Output the (x, y) coordinate of the center of the cell containing the given text.  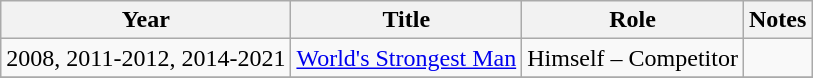
Role (633, 20)
Notes (777, 20)
2008, 2011-2012, 2014-2021 (146, 58)
Himself – Competitor (633, 58)
World's Strongest Man (406, 58)
Year (146, 20)
Title (406, 20)
